Provide the (x, y) coordinate of the cell's center where the given text is located.  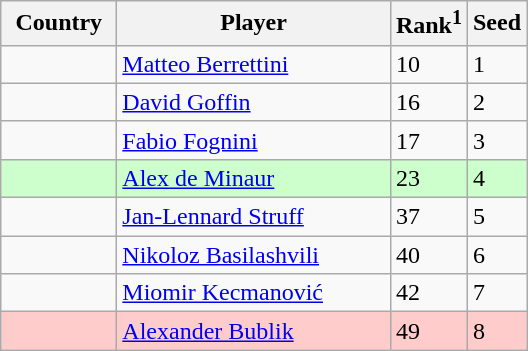
49 (428, 331)
Miomir Kecmanović (254, 293)
42 (428, 293)
40 (428, 255)
23 (428, 178)
1 (496, 64)
David Goffin (254, 102)
Country (59, 24)
4 (496, 178)
7 (496, 293)
10 (428, 64)
3 (496, 140)
37 (428, 217)
8 (496, 331)
Nikoloz Basilashvili (254, 255)
6 (496, 255)
17 (428, 140)
2 (496, 102)
Rank1 (428, 24)
Jan-Lennard Struff (254, 217)
16 (428, 102)
Matteo Berrettini (254, 64)
Alexander Bublik (254, 331)
5 (496, 217)
Fabio Fognini (254, 140)
Alex de Minaur (254, 178)
Player (254, 24)
Seed (496, 24)
